Return (X, Y) of the center of cell containing provided text 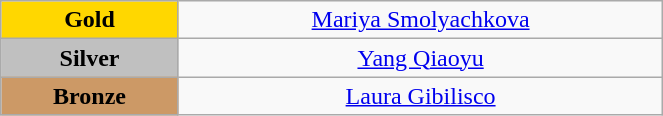
Bronze (90, 96)
Gold (90, 20)
Mariya Smolyachkova (420, 20)
Laura Gibilisco (420, 96)
Silver (90, 58)
Yang Qiaoyu (420, 58)
